Detect which cell encompasses the target text, then output its (X, Y) center coordinate. 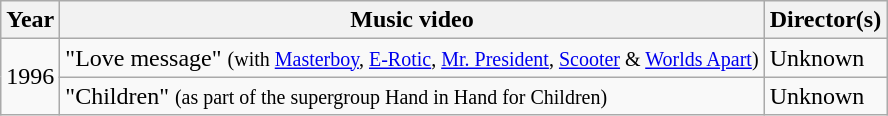
"Love message" (with Masterboy, E-Rotic, Mr. President, Scooter & Worlds Apart) (412, 58)
1996 (30, 77)
Director(s) (826, 20)
Music video (412, 20)
Year (30, 20)
"Children" (as part of the supergroup Hand in Hand for Children) (412, 96)
